Scan for the cell matching the given text and deliver its (X, Y) coordinate at center. 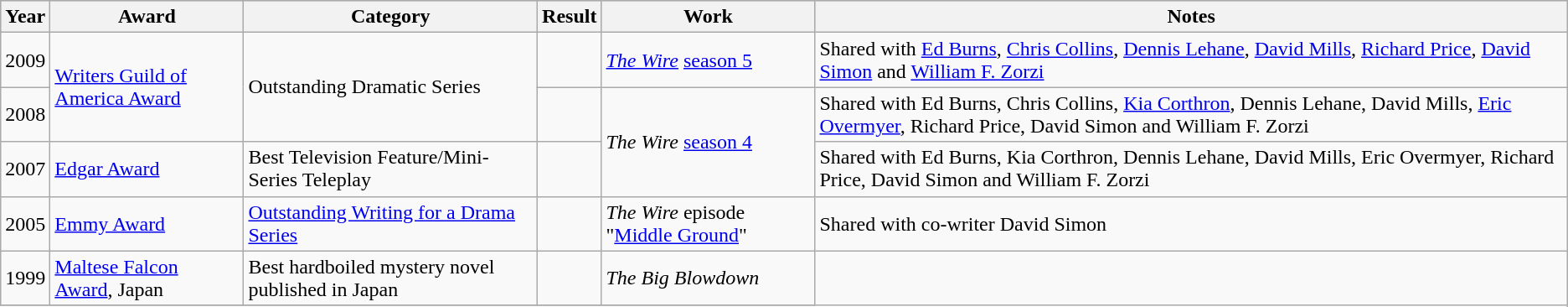
2005 (25, 223)
Shared with Ed Burns, Kia Corthron, Dennis Lehane, David Mills, Eric Overmyer, Richard Price, David Simon and William F. Zorzi (1191, 169)
Shared with Ed Burns, Chris Collins, Dennis Lehane, David Mills, Richard Price, David Simon and William F. Zorzi (1191, 60)
2008 (25, 114)
Result (570, 17)
2009 (25, 60)
The Big Blowdown (709, 278)
Best hardboiled mystery novel published in Japan (390, 278)
Work (709, 17)
Maltese Falcon Award, Japan (147, 278)
Outstanding Writing for a Drama Series (390, 223)
Emmy Award (147, 223)
2007 (25, 169)
Writers Guild of America Award (147, 87)
The Wire season 4 (709, 142)
Notes (1191, 17)
Award (147, 17)
Edgar Award (147, 169)
The Wire episode "Middle Ground" (709, 223)
Outstanding Dramatic Series (390, 87)
1999 (25, 278)
Best Television Feature/Mini-Series Teleplay (390, 169)
Category (390, 17)
Shared with co-writer David Simon (1191, 223)
Year (25, 17)
The Wire season 5 (709, 60)
Shared with Ed Burns, Chris Collins, Kia Corthron, Dennis Lehane, David Mills, Eric Overmyer, Richard Price, David Simon and William F. Zorzi (1191, 114)
